Identify which cell holds the provided text, then report its [x, y] central coordinate. 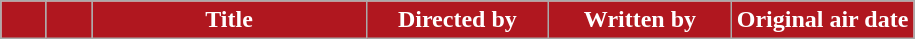
Directed by [458, 20]
Original air date [822, 20]
Written by [640, 20]
Title [229, 20]
